From the cell containing the given text, extract its center point as (X, Y) coordinate. 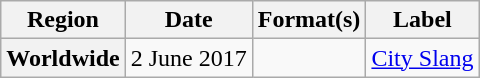
Worldwide (63, 58)
2 June 2017 (188, 58)
Date (188, 20)
Label (422, 20)
Region (63, 20)
City Slang (422, 58)
Format(s) (309, 20)
